From the cell containing the given text, extract its center point as (X, Y) coordinate. 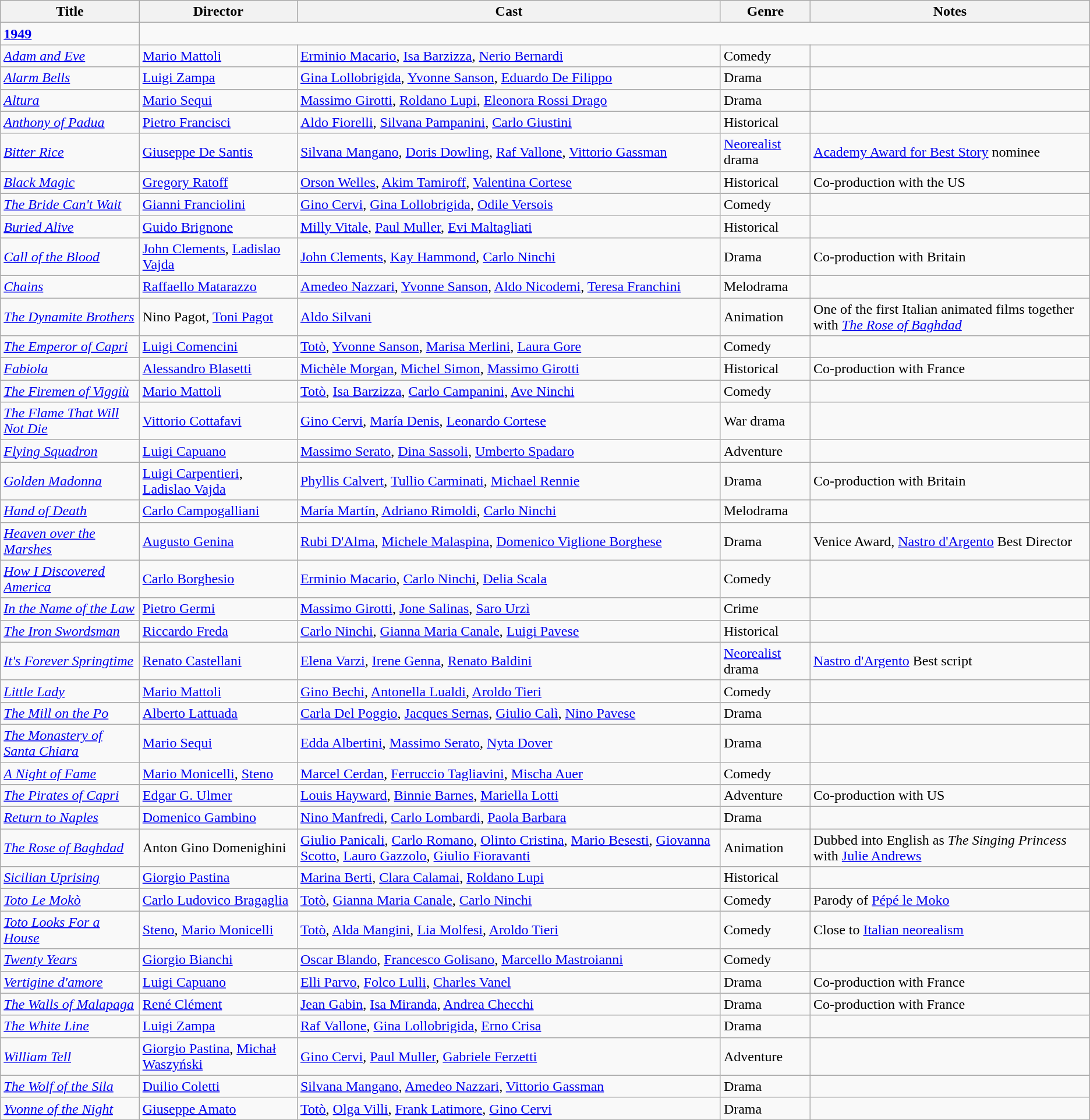
Raf Vallone, Gina Lollobrigida, Erno Crisa (509, 1026)
How I Discovered America (70, 579)
Yvonne of the Night (70, 1108)
Pietro Germi (218, 609)
The Rose of Baghdad (70, 848)
Co-production with the US (950, 182)
Silvana Mangano, Amedeo Nazzari, Vittorio Gassman (509, 1086)
Alarm Bells (70, 78)
John Clements, Kay Hammond, Carlo Ninchi (509, 256)
Vittorio Cottafavi (218, 421)
Riccardo Freda (218, 631)
Co-production with US (950, 796)
Amedeo Nazzari, Yvonne Sanson, Aldo Nicodemi, Teresa Franchini (509, 286)
María Martín, Adriano Rimoldi, Carlo Ninchi (509, 511)
Gina Lollobrigida, Yvonne Sanson, Eduardo De Filippo (509, 78)
The Walls of Malapaga (70, 1004)
Carlo Borghesio (218, 579)
Augusto Genina (218, 541)
Chains (70, 286)
Giorgio Bianchi (218, 960)
Duilio Coletti (218, 1086)
Guido Brignone (218, 226)
Buried Alive (70, 226)
Carlo Ludovico Bragaglia (218, 900)
Gianni Franciolini (218, 204)
Aldo Fiorelli, Silvana Pampanini, Carlo Giustini (509, 122)
Steno, Mario Monicelli (218, 930)
Title (70, 12)
Milly Vitale, Paul Muller, Evi Maltagliati (509, 226)
Gregory Ratoff (218, 182)
Heaven over the Marshes (70, 541)
Marcel Cerdan, Ferruccio Tagliavini, Mischa Auer (509, 774)
William Tell (70, 1056)
Fabiola (70, 369)
Adam and Eve (70, 56)
Massimo Girotti, Jone Salinas, Saro Urzì (509, 609)
Carla Del Poggio, Jacques Sernas, Giulio Calì, Nino Pavese (509, 713)
Louis Hayward, Binnie Barnes, Mariella Lotti (509, 796)
The Firemen of Viggiù (70, 391)
Massimo Serato, Dina Sassoli, Umberto Spadaro (509, 451)
Jean Gabin, Isa Miranda, Andrea Checchi (509, 1004)
Totò, Alda Mangini, Lia Molfesi, Aroldo Tieri (509, 930)
Domenico Gambino (218, 818)
War drama (765, 421)
A Night of Fame (70, 774)
Elli Parvo, Folco Lulli, Charles Vanel (509, 982)
Close to Italian neorealism (950, 930)
Director (218, 12)
The Monastery of Santa Chiara (70, 743)
Flying Squadron (70, 451)
Renato Castellani (218, 661)
Alessandro Blasetti (218, 369)
Bitter Rice (70, 153)
The Mill on the Po (70, 713)
Sicilian Uprising (70, 878)
Edda Albertini, Massimo Serato, Nyta Dover (509, 743)
Parody of Pépé le Moko (950, 900)
Totò, Olga Villi, Frank Latimore, Gino Cervi (509, 1108)
Totò, Yvonne Sanson, Marisa Merlini, Laura Gore (509, 347)
The Flame That Will Not Die (70, 421)
The Bride Can't Wait (70, 204)
Nino Pagot, Toni Pagot (218, 317)
Oscar Blando, Francesco Golisano, Marcello Mastroianni (509, 960)
Nino Manfredi, Carlo Lombardi, Paola Barbara (509, 818)
Genre (765, 12)
Mario Monicelli, Steno (218, 774)
It's Forever Springtime (70, 661)
Elena Varzi, Irene Genna, Renato Baldini (509, 661)
Carlo Campogalliani (218, 511)
The Emperor of Capri (70, 347)
Totò, Gianna Maria Canale, Carlo Ninchi (509, 900)
Altura (70, 100)
Return to Naples (70, 818)
Silvana Mangano, Doris Dowling, Raf Vallone, Vittorio Gassman (509, 153)
Giorgio Pastina, Michał Waszyński (218, 1056)
Gino Cervi, Gina Lollobrigida, Odile Versois (509, 204)
Little Lady (70, 691)
Raffaello Matarazzo (218, 286)
Phyllis Calvert, Tullio Carminati, Michael Rennie (509, 481)
Vertigine d'amore (70, 982)
René Clément (218, 1004)
Notes (950, 12)
Dubbed into English as The Singing Princess with Julie Andrews (950, 848)
Hand of Death (70, 511)
Gino Cervi, María Denis, Leonardo Cortese (509, 421)
Luigi Comencini (218, 347)
Academy Award for Best Story nominee (950, 153)
Toto Le Mokò (70, 900)
Erminio Macario, Isa Barzizza, Nerio Bernardi (509, 56)
Twenty Years (70, 960)
Michèle Morgan, Michel Simon, Massimo Girotti (509, 369)
Giuseppe Amato (218, 1108)
Giuseppe De Santis (218, 153)
Anthony of Padua (70, 122)
Cast (509, 12)
Massimo Girotti, Roldano Lupi, Eleonora Rossi Drago (509, 100)
1949 (70, 34)
Edgar G. Ulmer (218, 796)
Carlo Ninchi, Gianna Maria Canale, Luigi Pavese (509, 631)
Black Magic (70, 182)
Crime (765, 609)
Aldo Silvani (509, 317)
Gino Cervi, Paul Muller, Gabriele Ferzetti (509, 1056)
Orson Welles, Akim Tamiroff, Valentina Cortese (509, 182)
Rubi D'Alma, Michele Malaspina, Domenico Viglione Borghese (509, 541)
Marina Berti, Clara Calamai, Roldano Lupi (509, 878)
Golden Madonna (70, 481)
The Pirates of Capri (70, 796)
Totò, Isa Barzizza, Carlo Campanini, Ave Ninchi (509, 391)
Toto Looks For a House (70, 930)
In the Name of the Law (70, 609)
Nastro d'Argento Best script (950, 661)
One of the first Italian animated films together with The Rose of Baghdad (950, 317)
The Iron Swordsman (70, 631)
The White Line (70, 1026)
Gino Bechi, Antonella Lualdi, Aroldo Tieri (509, 691)
Luigi Carpentieri, Ladislao Vajda (218, 481)
Pietro Francisci (218, 122)
Giorgio Pastina (218, 878)
The Dynamite Brothers (70, 317)
Erminio Macario, Carlo Ninchi, Delia Scala (509, 579)
John Clements, Ladislao Vajda (218, 256)
Venice Award, Nastro d'Argento Best Director (950, 541)
Alberto Lattuada (218, 713)
The Wolf of the Sila (70, 1086)
Anton Gino Domenighini (218, 848)
Call of the Blood (70, 256)
Giulio Panicali, Carlo Romano, Olinto Cristina, Mario Besesti, Giovanna Scotto, Lauro Gazzolo, Giulio Fioravanti (509, 848)
